Locate the cell with the specified text and output its [x, y] center coordinate. 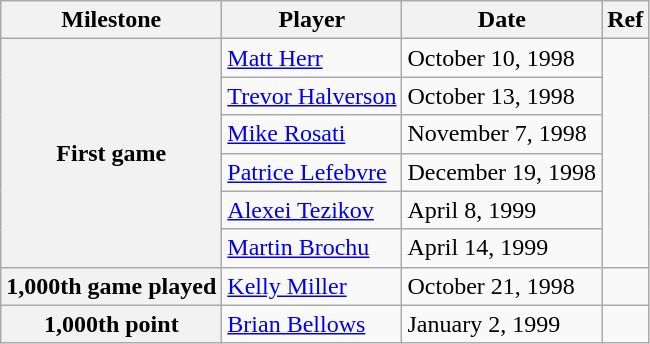
April 8, 1999 [502, 210]
April 14, 1999 [502, 248]
January 2, 1999 [502, 324]
Milestone [112, 20]
October 10, 1998 [502, 58]
Ref [626, 20]
Matt Herr [312, 58]
First game [112, 153]
Martin Brochu [312, 248]
Date [502, 20]
Mike Rosati [312, 134]
December 19, 1998 [502, 172]
1,000th point [112, 324]
Trevor Halverson [312, 96]
Kelly Miller [312, 286]
Player [312, 20]
Alexei Tezikov [312, 210]
October 13, 1998 [502, 96]
October 21, 1998 [502, 286]
Brian Bellows [312, 324]
1,000th game played [112, 286]
Patrice Lefebvre [312, 172]
November 7, 1998 [502, 134]
